Identify which cell holds the provided text, then report its (X, Y) central coordinate. 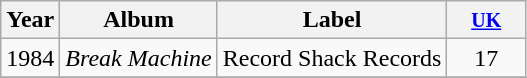
17 (486, 58)
Break Machine (138, 58)
UK (486, 20)
Label (332, 20)
Record Shack Records (332, 58)
1984 (30, 58)
Year (30, 20)
Album (138, 20)
